Output the [X, Y] coordinate of the center of the cell containing the given text.  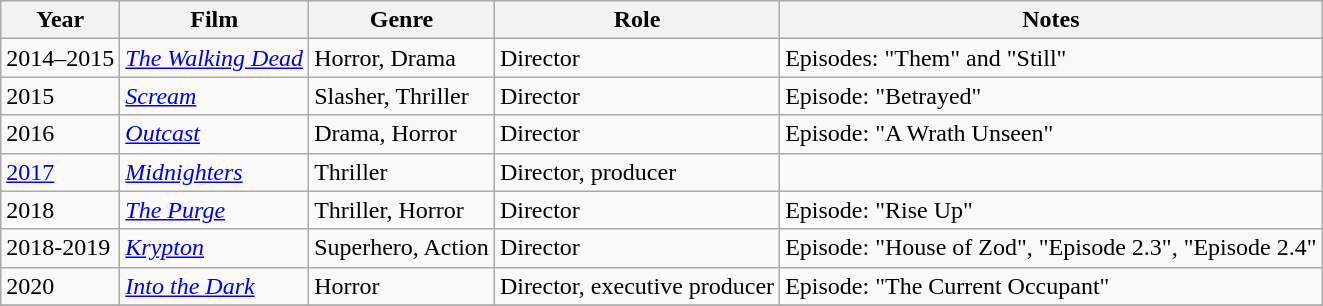
2017 [60, 172]
Episode: "Rise Up" [1051, 210]
Thriller, Horror [402, 210]
Director, producer [636, 172]
Thriller [402, 172]
2020 [60, 286]
Slasher, Thriller [402, 96]
The Purge [214, 210]
2015 [60, 96]
Episode: "Betrayed" [1051, 96]
Krypton [214, 248]
Episode: "House of Zod", "Episode 2.3", "Episode 2.4" [1051, 248]
Episode: "A Wrath Unseen" [1051, 134]
Notes [1051, 20]
Horror [402, 286]
Midnighters [214, 172]
Outcast [214, 134]
Film [214, 20]
2018 [60, 210]
2016 [60, 134]
Scream [214, 96]
Episodes: "Them" and "Still" [1051, 58]
Year [60, 20]
2018-2019 [60, 248]
Superhero, Action [402, 248]
Role [636, 20]
Genre [402, 20]
Horror, Drama [402, 58]
Episode: "The Current Occupant" [1051, 286]
The Walking Dead [214, 58]
Into the Dark [214, 286]
Drama, Horror [402, 134]
2014–2015 [60, 58]
Director, executive producer [636, 286]
